Return the [X, Y] coordinate for the center point of the cell that contains the specified text.  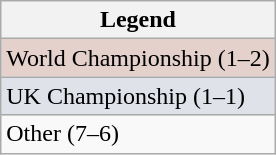
Other (7–6) [138, 134]
UK Championship (1–1) [138, 96]
Legend [138, 20]
World Championship (1–2) [138, 58]
